For the text-containing cell, return its midpoint in (X, Y) coordinate format. 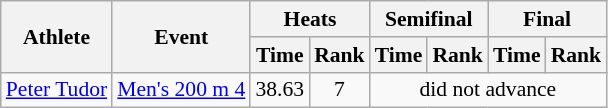
Athlete (56, 36)
Men's 200 m 4 (181, 90)
Event (181, 36)
did not advance (488, 90)
Semifinal (429, 19)
Peter Tudor (56, 90)
7 (340, 90)
Final (547, 19)
Heats (310, 19)
38.63 (280, 90)
